Search for the cell housing the specified text and yield its [x, y] center coordinate. 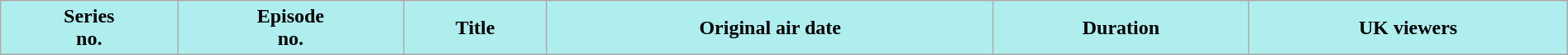
Duration [1121, 28]
Episodeno. [291, 28]
UK viewers [1408, 28]
Original air date [770, 28]
Title [475, 28]
Seriesno. [89, 28]
